Locate the cell with the specified text and output its [X, Y] center coordinate. 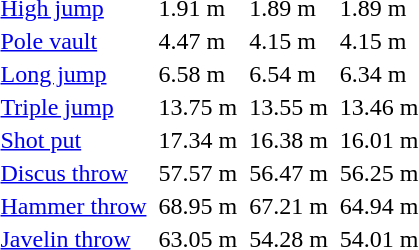
4.47 m [198, 41]
68.95 m [198, 206]
17.34 m [198, 140]
6.54 m [289, 74]
6.58 m [198, 74]
16.38 m [289, 140]
13.55 m [289, 107]
67.21 m [289, 206]
57.57 m [198, 173]
56.47 m [289, 173]
13.75 m [198, 107]
4.15 m [289, 41]
